Find where the given text appears and provide that cell's center as [x, y] coordinate. 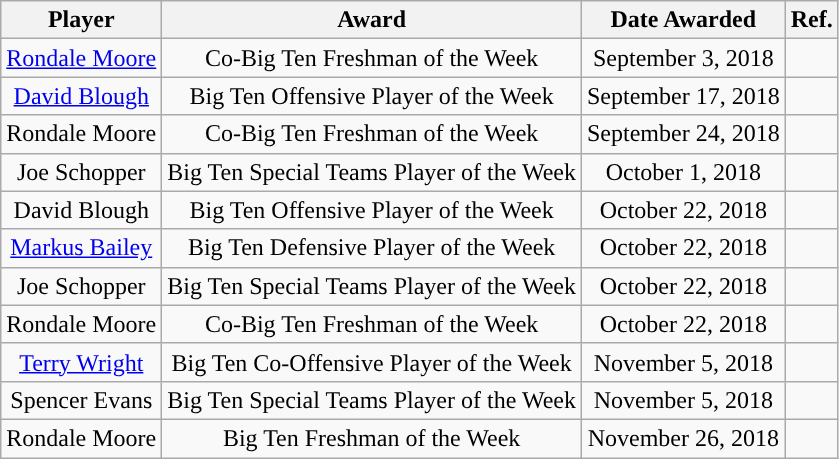
Big Ten Defensive Player of the Week [372, 248]
Terry Wright [82, 362]
September 3, 2018 [683, 58]
Big Ten Co-Offensive Player of the Week [372, 362]
Big Ten Freshman of the Week [372, 438]
Date Awarded [683, 20]
Ref. [812, 20]
Award [372, 20]
November 26, 2018 [683, 438]
Player [82, 20]
September 24, 2018 [683, 134]
Spencer Evans [82, 400]
Markus Bailey [82, 248]
September 17, 2018 [683, 96]
October 1, 2018 [683, 172]
